Locate the cell with the specified text and output its [x, y] center coordinate. 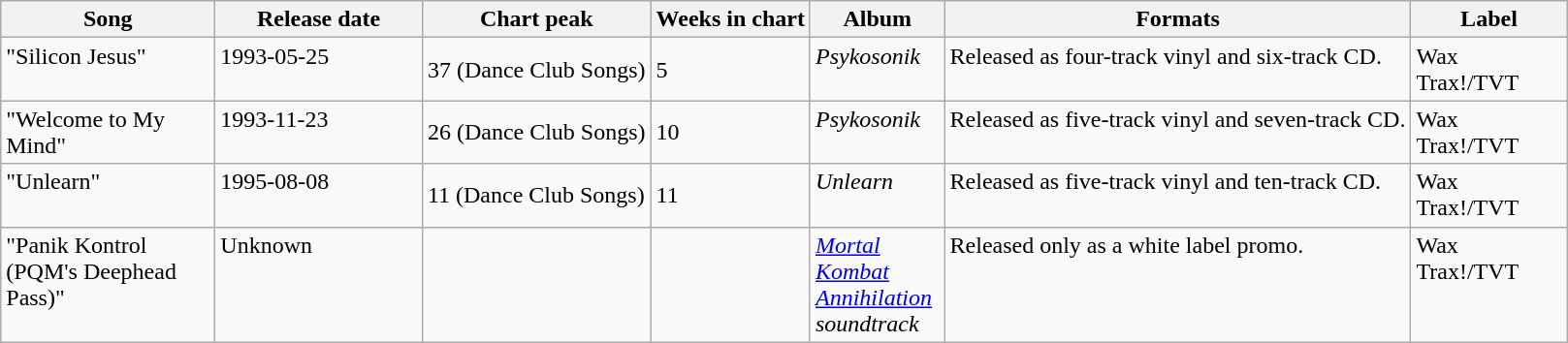
Unknown [319, 285]
Released as four-track vinyl and six-track CD. [1177, 70]
Released as five-track vinyl and seven-track CD. [1177, 132]
Release date [319, 19]
Weeks in chart [730, 19]
37 (Dance Club Songs) [536, 70]
10 [730, 132]
11 (Dance Club Songs) [536, 196]
Released as five-track vinyl and ten-track CD. [1177, 196]
Formats [1177, 19]
5 [730, 70]
Released only as a white label promo. [1177, 285]
"Welcome to My Mind" [109, 132]
Song [109, 19]
"Silicon Jesus" [109, 70]
Label [1489, 19]
"Unlearn" [109, 196]
Chart peak [536, 19]
11 [730, 196]
Album [877, 19]
Unlearn [877, 196]
1993-11-23 [319, 132]
Mortal Kombat Annihilation soundtrack [877, 285]
1993-05-25 [319, 70]
1995-08-08 [319, 196]
26 (Dance Club Songs) [536, 132]
"Panik Kontrol (PQM's Deephead Pass)" [109, 285]
